Capture the cell that displays the provided text and extract its (X, Y) central coordinate. 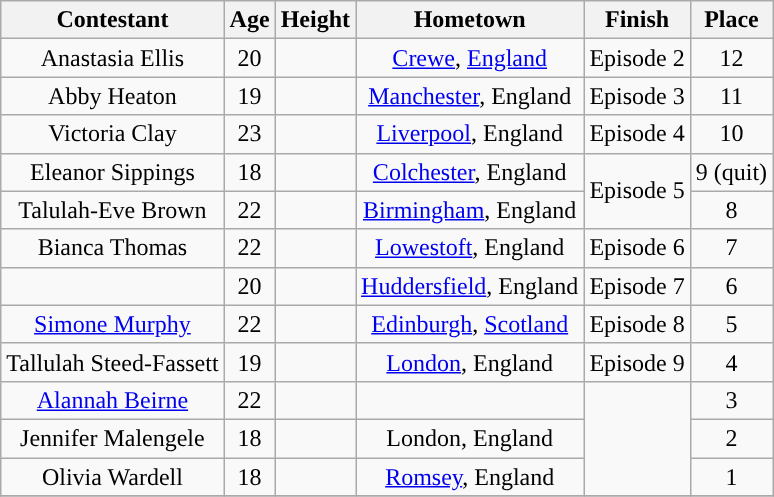
Anastasia Ellis (112, 58)
10 (731, 134)
2 (731, 438)
Episode 6 (637, 248)
Episode 3 (637, 96)
Abby Heaton (112, 96)
Eleanor Sippings (112, 172)
Height (315, 20)
3 (731, 400)
Tallulah Steed-Fassett (112, 362)
Simone Murphy (112, 324)
Manchester, England (470, 96)
Lowestoft, England (470, 248)
Romsey, England (470, 477)
Alannah Beirne (112, 400)
1 (731, 477)
Episode 9 (637, 362)
9 (quit) (731, 172)
Episode 5 (637, 191)
Crewe, England (470, 58)
Place (731, 20)
Victoria Clay (112, 134)
Colchester, England (470, 172)
8 (731, 210)
12 (731, 58)
7 (731, 248)
Edinburgh, Scotland (470, 324)
Contestant (112, 20)
23 (250, 134)
Episode 7 (637, 286)
Olivia Wardell (112, 477)
Jennifer Malengele (112, 438)
Episode 8 (637, 324)
Talulah-Eve Brown (112, 210)
Age (250, 20)
Finish (637, 20)
Liverpool, England (470, 134)
Bianca Thomas (112, 248)
Huddersfield, England (470, 286)
Hometown (470, 20)
4 (731, 362)
6 (731, 286)
Birmingham, England (470, 210)
Episode 4 (637, 134)
Episode 2 (637, 58)
11 (731, 96)
5 (731, 324)
